Capture the cell that displays the provided text and extract its (X, Y) central coordinate. 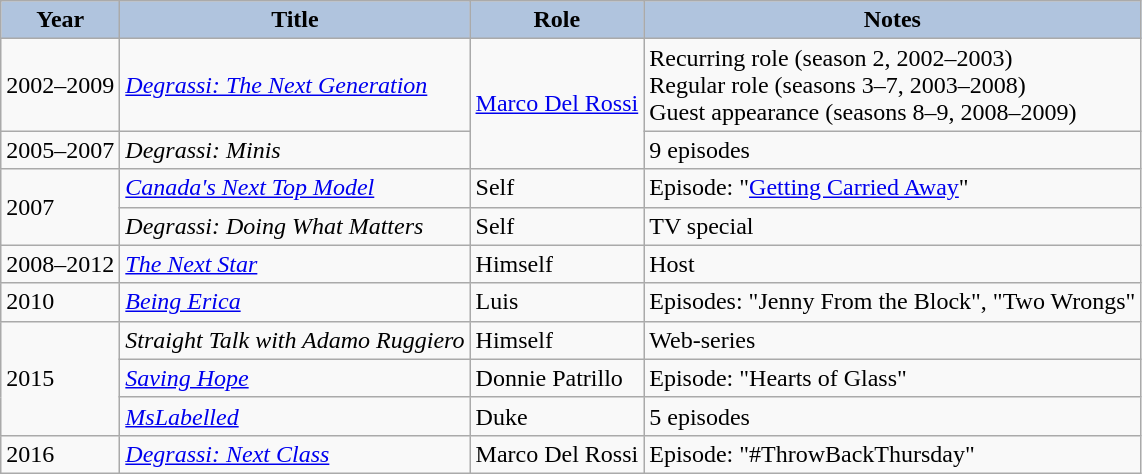
TV special (892, 226)
Episode: "Hearts of Glass" (892, 378)
Straight Talk with Adamo Ruggiero (295, 340)
Being Erica (295, 302)
Canada's Next Top Model (295, 188)
The Next Star (295, 264)
Notes (892, 20)
Episode: "#ThrowBackThursday" (892, 454)
2002–2009 (60, 85)
Donnie Patrillo (557, 378)
MsLabelled (295, 416)
Degrassi: Doing What Matters (295, 226)
2005–2007 (60, 150)
5 episodes (892, 416)
Title (295, 20)
Degrassi: The Next Generation (295, 85)
Recurring role (season 2, 2002–2003)Regular role (seasons 3–7, 2003–2008)Guest appearance (seasons 8–9, 2008–2009) (892, 85)
2008–2012 (60, 264)
Luis (557, 302)
9 episodes (892, 150)
Web-series (892, 340)
Duke (557, 416)
Degrassi: Next Class (295, 454)
2016 (60, 454)
2010 (60, 302)
Episodes: "Jenny From the Block", "Two Wrongs" (892, 302)
Role (557, 20)
2015 (60, 378)
Host (892, 264)
Episode: "Getting Carried Away" (892, 188)
2007 (60, 207)
Degrassi: Minis (295, 150)
Year (60, 20)
Saving Hope (295, 378)
